Determine the [X, Y] coordinate at the center of the cell enclosing the given text.  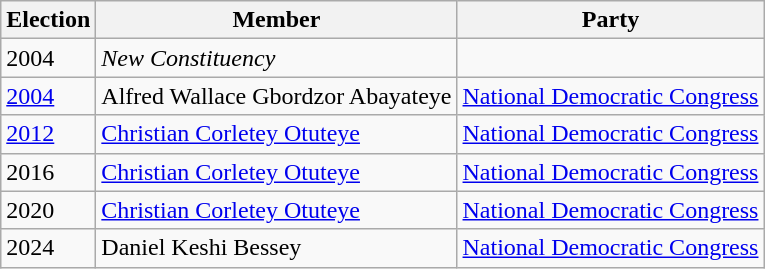
New Constituency [276, 58]
2016 [48, 172]
2024 [48, 248]
2012 [48, 134]
Party [610, 20]
Member [276, 20]
Daniel Keshi Bessey [276, 248]
Election [48, 20]
2020 [48, 210]
Alfred Wallace Gbordzor Abayateye [276, 96]
